Detect which cell encompasses the target text, then output its [x, y] center coordinate. 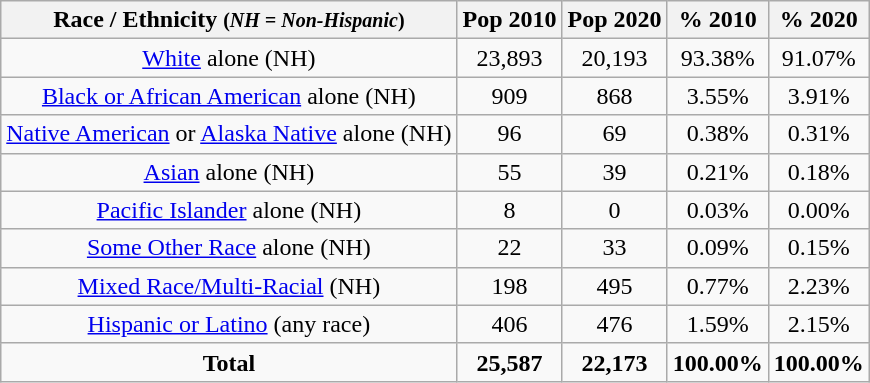
White alone (NH) [229, 58]
0.21% [718, 172]
39 [614, 172]
Pop 2020 [614, 20]
0 [614, 210]
22 [510, 248]
Black or African American alone (NH) [229, 96]
2.15% [818, 324]
Asian alone (NH) [229, 172]
33 [614, 248]
0.09% [718, 248]
868 [614, 96]
22,173 [614, 362]
3.55% [718, 96]
Hispanic or Latino (any race) [229, 324]
2.23% [818, 286]
23,893 [510, 58]
93.38% [718, 58]
69 [614, 134]
0.18% [818, 172]
25,587 [510, 362]
0.77% [718, 286]
3.91% [818, 96]
909 [510, 96]
406 [510, 324]
Race / Ethnicity (NH = Non-Hispanic) [229, 20]
Some Other Race alone (NH) [229, 248]
495 [614, 286]
Pacific Islander alone (NH) [229, 210]
Total [229, 362]
% 2020 [818, 20]
Mixed Race/Multi-Racial (NH) [229, 286]
91.07% [818, 58]
198 [510, 286]
0.38% [718, 134]
Pop 2010 [510, 20]
0.00% [818, 210]
0.15% [818, 248]
8 [510, 210]
55 [510, 172]
20,193 [614, 58]
0.31% [818, 134]
476 [614, 324]
Native American or Alaska Native alone (NH) [229, 134]
% 2010 [718, 20]
0.03% [718, 210]
1.59% [718, 324]
96 [510, 134]
